Detect which cell encompasses the target text, then output its (x, y) center coordinate. 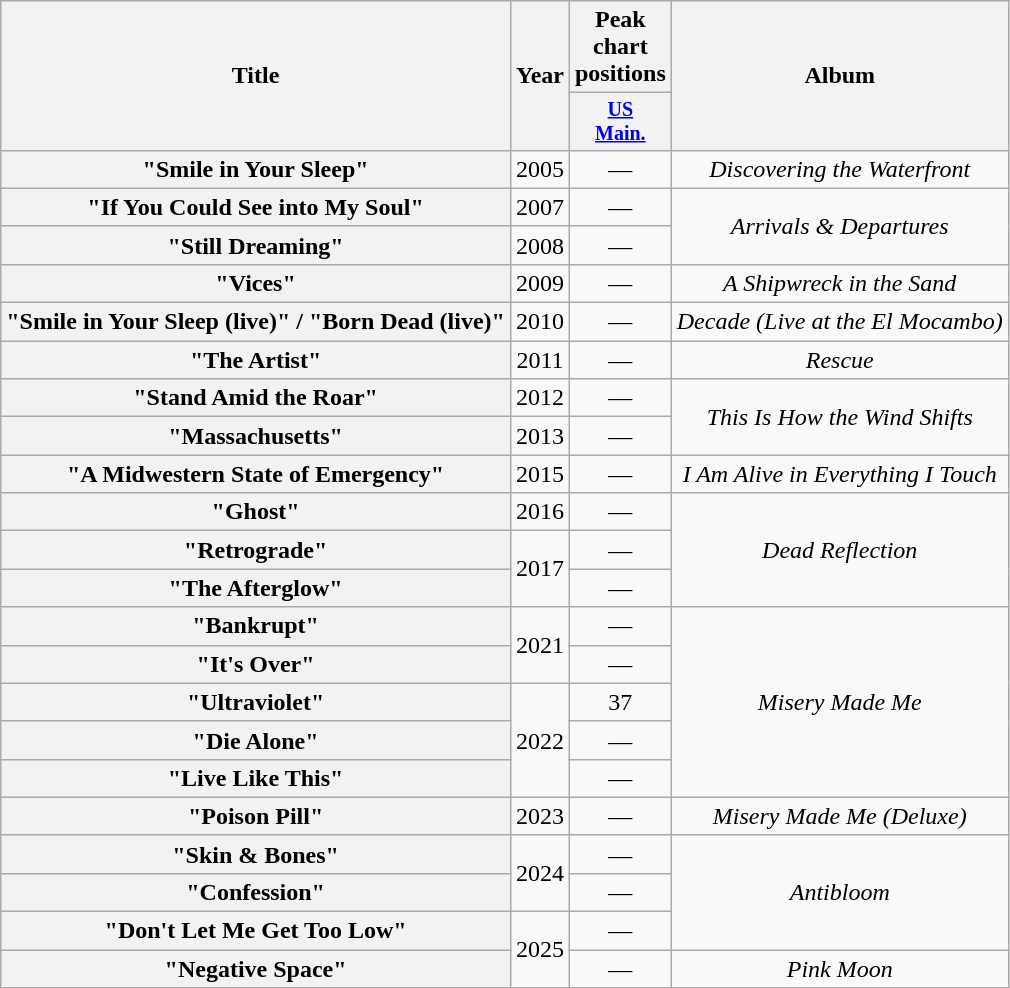
Antibloom (840, 892)
2011 (540, 360)
Discovering the Waterfront (840, 169)
2022 (540, 740)
"Vices" (256, 283)
"Skin & Bones" (256, 854)
2023 (540, 816)
2008 (540, 245)
"Smile in Your Sleep (live)" / "Born Dead (live)" (256, 322)
Title (256, 76)
Misery Made Me (Deluxe) (840, 816)
2010 (540, 322)
Decade (Live at the El Mocambo) (840, 322)
Dead Reflection (840, 550)
"Live Like This" (256, 778)
Misery Made Me (840, 702)
2016 (540, 512)
Pink Moon (840, 969)
"Ghost" (256, 512)
USMain. (620, 122)
"The Artist" (256, 360)
2017 (540, 569)
2013 (540, 436)
37 (620, 702)
"Retrograde" (256, 550)
Rescue (840, 360)
2025 (540, 950)
"Poison Pill" (256, 816)
2012 (540, 398)
"Massachusetts" (256, 436)
This Is How the Wind Shifts (840, 417)
Year (540, 76)
2005 (540, 169)
"Still Dreaming" (256, 245)
"If You Could See into My Soul" (256, 207)
2015 (540, 474)
"Ultraviolet" (256, 702)
Peak chart positions (620, 47)
2009 (540, 283)
"Stand Amid the Roar" (256, 398)
"Confession" (256, 892)
"It's Over" (256, 664)
2007 (540, 207)
"A Midwestern State of Emergency" (256, 474)
I Am Alive in Everything I Touch (840, 474)
"The Afterglow" (256, 588)
"Bankrupt" (256, 626)
A Shipwreck in the Sand (840, 283)
Arrivals & Departures (840, 226)
2024 (540, 873)
2021 (540, 645)
"Don't Let Me Get Too Low" (256, 931)
"Smile in Your Sleep" (256, 169)
"Negative Space" (256, 969)
Album (840, 76)
"Die Alone" (256, 740)
